Scan for the cell matching the given text and deliver its [X, Y] coordinate at center. 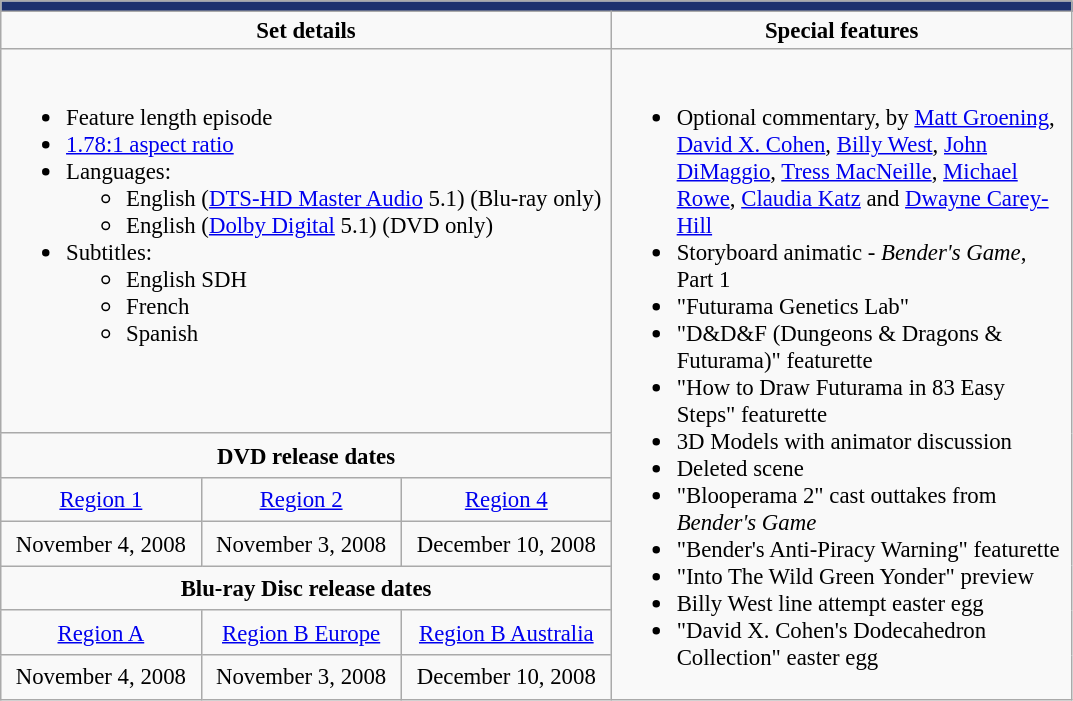
Region B Australia [506, 633]
Region B Europe [301, 633]
Region 4 [506, 500]
Set details [306, 31]
Blu-ray Disc release dates [306, 588]
Special features [842, 31]
Region 1 [101, 500]
Region A [101, 633]
DVD release dates [306, 455]
Region 2 [301, 500]
